For the text-containing cell, return its midpoint in (x, y) coordinate format. 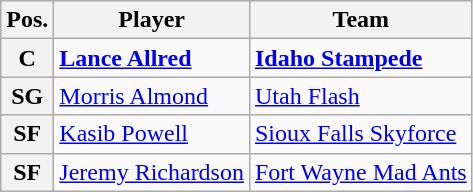
Pos. (28, 20)
Jeremy Richardson (152, 172)
Idaho Stampede (360, 58)
SG (28, 96)
Sioux Falls Skyforce (360, 134)
Utah Flash (360, 96)
Lance Allred (152, 58)
C (28, 58)
Morris Almond (152, 96)
Fort Wayne Mad Ants (360, 172)
Kasib Powell (152, 134)
Player (152, 20)
Team (360, 20)
